Extract the [x, y] coordinate from the center of the cell holding the provided text.  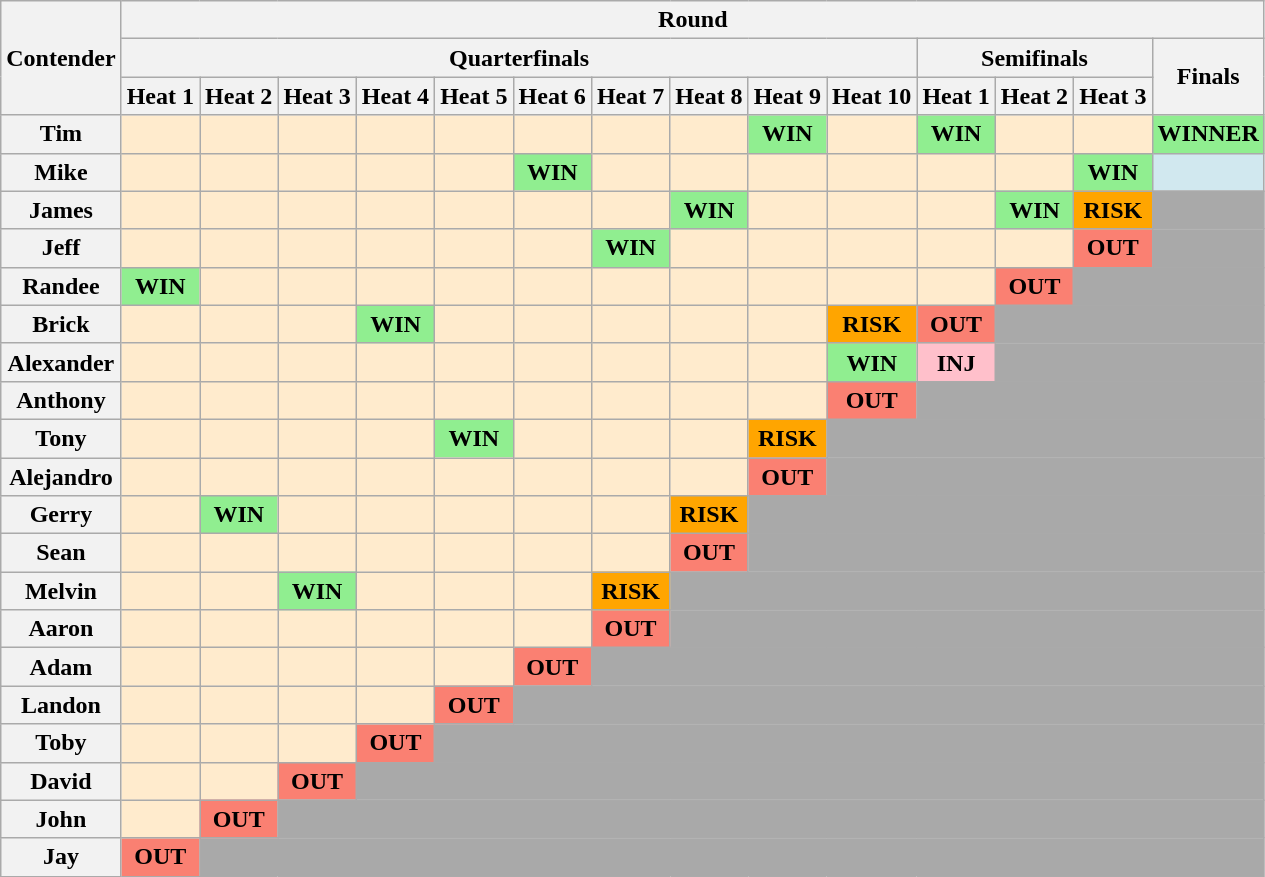
James [61, 210]
David [61, 781]
INJ [956, 362]
Heat 5 [474, 96]
Adam [61, 667]
Round [692, 20]
Melvin [61, 591]
Semifinals [1034, 58]
Heat 8 [709, 96]
Randee [61, 286]
Finals [1208, 77]
Heat 4 [395, 96]
Toby [61, 743]
Mike [61, 172]
Quarterfinals [519, 58]
Heat 10 [872, 96]
Sean [61, 553]
John [61, 819]
Alejandro [61, 477]
Tim [61, 134]
Contender [61, 58]
Heat 7 [630, 96]
Brick [61, 324]
Landon [61, 705]
Tony [61, 438]
Heat 6 [552, 96]
Aaron [61, 629]
Alexander [61, 362]
Anthony [61, 400]
Gerry [61, 515]
Jay [61, 857]
Jeff [61, 248]
WINNER [1208, 134]
Heat 9 [787, 96]
